For the text-containing cell, return its midpoint in (X, Y) coordinate format. 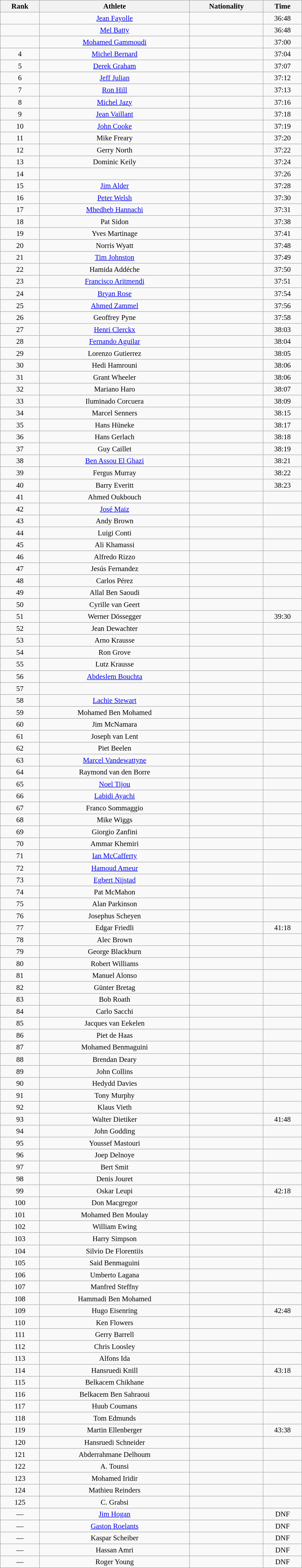
Jean Vaillant (115, 114)
41:48 (282, 1119)
Manuel Alonso (115, 976)
38:07 (282, 389)
Franco Sommaggio (115, 808)
José Maiz (115, 509)
37:38 (282, 222)
Tom Edmunds (115, 1418)
John Collins (115, 1071)
48 (20, 581)
Hugo Eisenring (115, 1311)
Ben Assou El Ghazi (115, 461)
121 (20, 1454)
Raymond van den Borre (115, 772)
Lachie Stewart (115, 700)
Piet de Haas (115, 1035)
Hansruedi Knill (115, 1371)
A. Tounsi (115, 1466)
Walter Dietiker (115, 1119)
Pat McMahon (115, 892)
Jim McNamara (115, 724)
37:20 (282, 138)
Hedi Hamrouni (115, 365)
79 (20, 952)
Cyrille van Geert (115, 605)
38:03 (282, 329)
68 (20, 820)
37:56 (282, 306)
Bob Roath (115, 999)
82 (20, 988)
31 (20, 377)
Günter Bretag (115, 988)
111 (20, 1335)
37 (20, 449)
110 (20, 1323)
37:00 (282, 42)
38:05 (282, 353)
16 (20, 198)
38:23 (282, 485)
65 (20, 784)
Mohamed Ben Mohamed (115, 712)
23 (20, 282)
Said Benmaguini (115, 1263)
Mhedheb Hannachi (115, 210)
Norris Wyatt (115, 246)
37:19 (282, 126)
38:21 (282, 461)
37:48 (282, 246)
56 (20, 676)
Andy Brown (115, 521)
Hans Gerlach (115, 437)
96 (20, 1155)
28 (20, 342)
Ammar Khemiri (115, 844)
86 (20, 1035)
93 (20, 1119)
Ken Flowers (115, 1323)
37:28 (282, 186)
43 (20, 521)
Mohamed Ben Moulay (115, 1215)
Geoffrey Pyne (115, 317)
43:18 (282, 1371)
Jacques van Eekelen (115, 1023)
William Ewing (115, 1227)
77 (20, 928)
Joseph van Lent (115, 736)
Belkacem Chikhane (115, 1382)
Mohamed Gammoudi (115, 42)
63 (20, 760)
84 (20, 1012)
Piet Beelen (115, 748)
104 (20, 1251)
26 (20, 317)
83 (20, 999)
81 (20, 976)
43:38 (282, 1430)
37:07 (282, 66)
Hans Hüneke (115, 425)
Michel Jazy (115, 102)
53 (20, 640)
19 (20, 234)
Pat Sidon (115, 222)
Hansruedi Schneider (115, 1442)
Carlo Sacchi (115, 1012)
21 (20, 258)
Allal Ben Saoudi (115, 593)
39 (20, 473)
105 (20, 1263)
Jesús Fernandez (115, 569)
59 (20, 712)
102 (20, 1227)
37:04 (282, 54)
37:49 (282, 258)
103 (20, 1239)
37:12 (282, 78)
11 (20, 138)
91 (20, 1095)
Martin Ellenberger (115, 1430)
Umberto Lagana (115, 1275)
15 (20, 186)
114 (20, 1371)
Oskar Leupi (115, 1191)
Yves Martinage (115, 234)
Ahmed Oukbouch (115, 497)
Hedydd Davies (115, 1083)
54 (20, 653)
98 (20, 1179)
38:04 (282, 342)
Silvio De Florentiis (115, 1251)
38:17 (282, 425)
41:18 (282, 928)
Joep Delnoye (115, 1155)
Don Macgregor (115, 1203)
58 (20, 700)
62 (20, 748)
89 (20, 1071)
Rank (20, 6)
72 (20, 868)
95 (20, 1143)
Denis Jouret (115, 1179)
17 (20, 210)
52 (20, 629)
30 (20, 365)
7 (20, 90)
Jim Alder (115, 186)
Mel Batty (115, 30)
Mariano Haro (115, 389)
Josephus Scheyen (115, 916)
119 (20, 1430)
76 (20, 916)
Tim Johnston (115, 258)
Alfredo Rizzo (115, 557)
37:31 (282, 210)
60 (20, 724)
122 (20, 1466)
64 (20, 772)
87 (20, 1048)
Kaspar Scheiber (115, 1538)
20 (20, 246)
101 (20, 1215)
Youssef Mastouri (115, 1143)
39:30 (282, 617)
Time (282, 6)
41 (20, 497)
Gerry Barrell (115, 1335)
8 (20, 102)
71 (20, 856)
Ahmed Zammel (115, 306)
Harry Simpson (115, 1239)
18 (20, 222)
37:13 (282, 90)
38:18 (282, 437)
37:18 (282, 114)
Gaston Roelants (115, 1526)
Arno Krausse (115, 640)
13 (20, 162)
42:48 (282, 1311)
32 (20, 389)
88 (20, 1059)
99 (20, 1191)
36 (20, 437)
120 (20, 1442)
47 (20, 569)
Egbert Nijstad (115, 880)
Mathieu Reinders (115, 1490)
Belkacem Ben Sahraoui (115, 1395)
Abderrahmane Delhoum (115, 1454)
Noel Tijou (115, 784)
Werner Dössegger (115, 617)
27 (20, 329)
117 (20, 1406)
Hassan Amri (115, 1550)
92 (20, 1107)
Michel Bernard (115, 54)
Bert Smit (115, 1167)
40 (20, 485)
73 (20, 880)
112 (20, 1346)
45 (20, 545)
Ian McCafferty (115, 856)
Derek Graham (115, 66)
John Cooke (115, 126)
Brendan Deary (115, 1059)
55 (20, 665)
Alec Brown (115, 940)
94 (20, 1131)
Mike Wiggs (115, 820)
Guy Caillet (115, 449)
38 (20, 461)
Manfred Steffny (115, 1287)
38:22 (282, 473)
10 (20, 126)
Mohamed Benmaguini (115, 1048)
42 (20, 509)
85 (20, 1023)
46 (20, 557)
67 (20, 808)
24 (20, 293)
12 (20, 150)
Jean Dewachter (115, 629)
37:50 (282, 270)
51 (20, 617)
Robert Williams (115, 964)
22 (20, 270)
37:54 (282, 293)
Chris Loosley (115, 1346)
34 (20, 413)
70 (20, 844)
George Blackburn (115, 952)
Marcel Senners (115, 413)
Mike Freary (115, 138)
Hamida Addéche (115, 270)
107 (20, 1287)
37:22 (282, 150)
Barry Everitt (115, 485)
80 (20, 964)
Jean Fayolle (115, 18)
Abdeslem Bouchta (115, 676)
Ali Khamassi (115, 545)
Jeff Julian (115, 78)
37:16 (282, 102)
Ron Grove (115, 653)
37:30 (282, 198)
4 (20, 54)
37:51 (282, 282)
38:15 (282, 413)
Mohamed Iridir (115, 1478)
Labidi Ayachi (115, 796)
33 (20, 401)
Marcel Vandewattyne (115, 760)
John Godding (115, 1131)
Nationality (226, 6)
115 (20, 1382)
50 (20, 605)
C. Grabsi (115, 1502)
Henri Clerckx (115, 329)
37:26 (282, 174)
37:58 (282, 317)
38:19 (282, 449)
Fergus Murray (115, 473)
Ron Hill (115, 90)
Huub Coumans (115, 1406)
25 (20, 306)
Alan Parkinson (115, 904)
38:09 (282, 401)
Lutz Krausse (115, 665)
Peter Welsh (115, 198)
100 (20, 1203)
Dominic Keily (115, 162)
78 (20, 940)
Jim Hogan (115, 1514)
44 (20, 533)
74 (20, 892)
6 (20, 78)
Bryan Rose (115, 293)
29 (20, 353)
118 (20, 1418)
42:18 (282, 1191)
125 (20, 1502)
109 (20, 1311)
35 (20, 425)
Tony Murphy (115, 1095)
Luigi Conti (115, 533)
113 (20, 1359)
124 (20, 1490)
57 (20, 689)
123 (20, 1478)
Iluminado Corcuera (115, 401)
9 (20, 114)
Alfons Ida (115, 1359)
49 (20, 593)
37:41 (282, 234)
90 (20, 1083)
Hamoud Ameur (115, 868)
14 (20, 174)
Francisco Aritmendi (115, 282)
Gerry North (115, 150)
Roger Young (115, 1562)
75 (20, 904)
Lorenzo Gutierrez (115, 353)
Edgar Friedli (115, 928)
Carlos Pérez (115, 581)
Giorgio Zanfini (115, 832)
5 (20, 66)
Grant Wheeler (115, 377)
37:24 (282, 162)
97 (20, 1167)
69 (20, 832)
Athlete (115, 6)
Fernando Aguilar (115, 342)
108 (20, 1299)
66 (20, 796)
61 (20, 736)
106 (20, 1275)
Hammadi Ben Mohamed (115, 1299)
Klaus Vieth (115, 1107)
116 (20, 1395)
